Locate the cell with the specified text and output its [x, y] center coordinate. 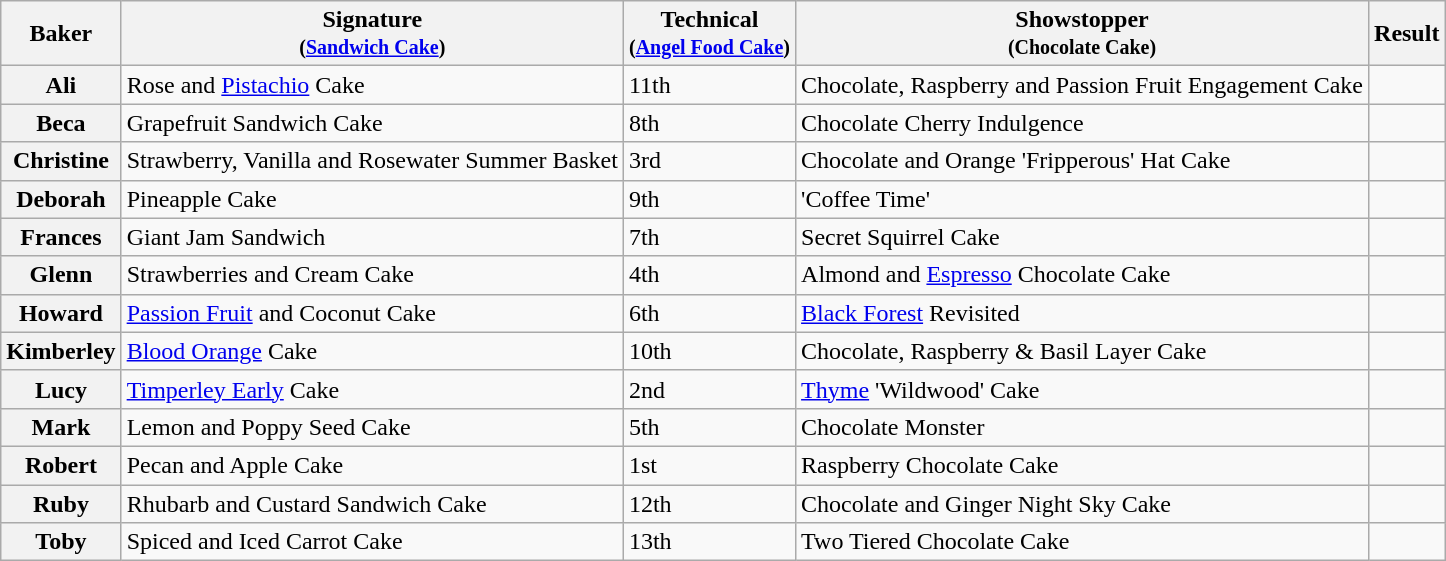
Showstopper(Chocolate Cake) [1082, 34]
Lucy [61, 389]
Result [1407, 34]
Pineapple Cake [372, 199]
Signature(Sandwich Cake) [372, 34]
Black Forest Revisited [1082, 313]
Chocolate and Orange 'Fripperous' Hat Cake [1082, 161]
Blood Orange Cake [372, 351]
Secret Squirrel Cake [1082, 237]
Chocolate and Ginger Night Sky Cake [1082, 503]
Chocolate, Raspberry & Basil Layer Cake [1082, 351]
Passion Fruit and Coconut Cake [372, 313]
Toby [61, 542]
Deborah [61, 199]
Glenn [61, 275]
6th [709, 313]
Ali [61, 85]
Howard [61, 313]
Almond and Espresso Chocolate Cake [1082, 275]
Rhubarb and Custard Sandwich Cake [372, 503]
'Coffee Time' [1082, 199]
Ruby [61, 503]
Mark [61, 427]
9th [709, 199]
3rd [709, 161]
2nd [709, 389]
Raspberry Chocolate Cake [1082, 465]
13th [709, 542]
Thyme 'Wildwood' Cake [1082, 389]
8th [709, 123]
1st [709, 465]
Lemon and Poppy Seed Cake [372, 427]
10th [709, 351]
Technical(Angel Food Cake) [709, 34]
7th [709, 237]
Timperley Early Cake [372, 389]
Frances [61, 237]
11th [709, 85]
5th [709, 427]
4th [709, 275]
Beca [61, 123]
Giant Jam Sandwich [372, 237]
Robert [61, 465]
Chocolate Monster [1082, 427]
Chocolate Cherry Indulgence [1082, 123]
Strawberries and Cream Cake [372, 275]
Baker [61, 34]
Christine [61, 161]
Two Tiered Chocolate Cake [1082, 542]
Chocolate, Raspberry and Passion Fruit Engagement Cake [1082, 85]
Kimberley [61, 351]
Spiced and Iced Carrot Cake [372, 542]
Strawberry, Vanilla and Rosewater Summer Basket [372, 161]
Pecan and Apple Cake [372, 465]
Grapefruit Sandwich Cake [372, 123]
Rose and Pistachio Cake [372, 85]
12th [709, 503]
